Extract the (x, y) coordinate from the center of the cell holding the provided text.  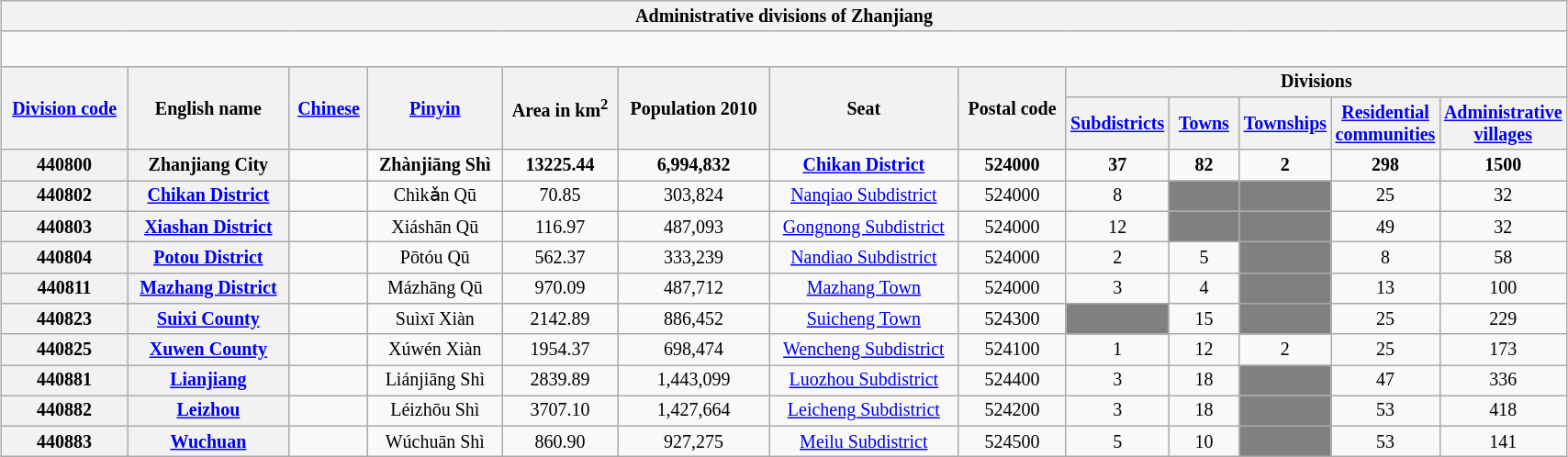
524300 (1012, 319)
Wuchuan (209, 442)
Leizhou (209, 411)
698,474 (693, 349)
229 (1503, 319)
487,093 (693, 226)
173 (1503, 349)
Léizhōu Shì (435, 411)
418 (1503, 411)
70.85 (560, 196)
927,275 (693, 442)
2839.89 (560, 380)
Potou District (209, 257)
524100 (1012, 349)
Meilu Subdistrict (864, 442)
Administrative divisions of Zhanjiang (784, 17)
440823 (64, 319)
Seat (864, 108)
Zhanjiang City (209, 165)
440882 (64, 411)
524400 (1012, 380)
970.09 (560, 288)
Leicheng Subdistrict (864, 411)
Area in km2 (560, 108)
886,452 (693, 319)
Population 2010 (693, 108)
49 (1385, 226)
333,239 (693, 257)
13225.44 (560, 165)
Lianjiang (209, 380)
303,824 (693, 196)
524500 (1012, 442)
Division code (64, 108)
Towns (1204, 123)
Mázhāng Qū (435, 288)
440803 (64, 226)
100 (1503, 288)
10 (1204, 442)
2142.89 (560, 319)
58 (1503, 257)
Subdistricts (1117, 123)
Townships (1285, 123)
298 (1385, 165)
Xiashan District (209, 226)
Chinese (329, 108)
524200 (1012, 411)
47 (1385, 380)
Nandiao Subdistrict (864, 257)
Wúchuān Shì (435, 442)
Divisions (1316, 83)
15 (1204, 319)
Xiáshān Qū (435, 226)
860.90 (560, 442)
Mazhang Town (864, 288)
Nanqiao Subdistrict (864, 196)
562.37 (560, 257)
Xúwén Xiàn (435, 349)
Pōtóu Qū (435, 257)
487,712 (693, 288)
English name (209, 108)
4 (1204, 288)
Residential communities (1385, 123)
3707.10 (560, 411)
440883 (64, 442)
37 (1117, 165)
1954.37 (560, 349)
Wencheng Subdistrict (864, 349)
440811 (64, 288)
6,994,832 (693, 165)
Suìxī Xiàn (435, 319)
116.97 (560, 226)
Administrative villages (1503, 123)
Liánjiāng Shì (435, 380)
336 (1503, 380)
1,427,664 (693, 411)
440802 (64, 196)
440804 (64, 257)
Xuwen County (209, 349)
440881 (64, 380)
82 (1204, 165)
13 (1385, 288)
1,443,099 (693, 380)
440800 (64, 165)
141 (1503, 442)
Suixi County (209, 319)
Zhànjiāng Shì (435, 165)
1500 (1503, 165)
Luozhou Subdistrict (864, 380)
Mazhang District (209, 288)
440825 (64, 349)
Suicheng Town (864, 319)
1 (1117, 349)
Gongnong Subdistrict (864, 226)
Postal code (1012, 108)
Chìkǎn Qū (435, 196)
Pinyin (435, 108)
